Provide the (x, y) coordinate of the cell's center where the given text is located.  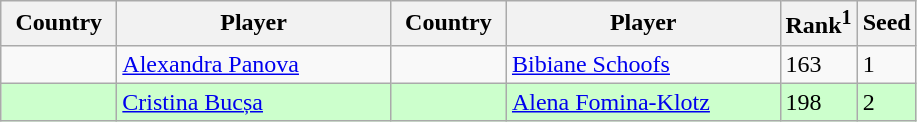
Seed (886, 24)
163 (818, 64)
Alexandra Panova (254, 64)
2 (886, 102)
1 (886, 64)
Rank1 (818, 24)
Cristina Bucșa (254, 102)
198 (818, 102)
Bibiane Schoofs (643, 64)
Alena Fomina-Klotz (643, 102)
